Identify which cell holds the provided text, then report its (X, Y) central coordinate. 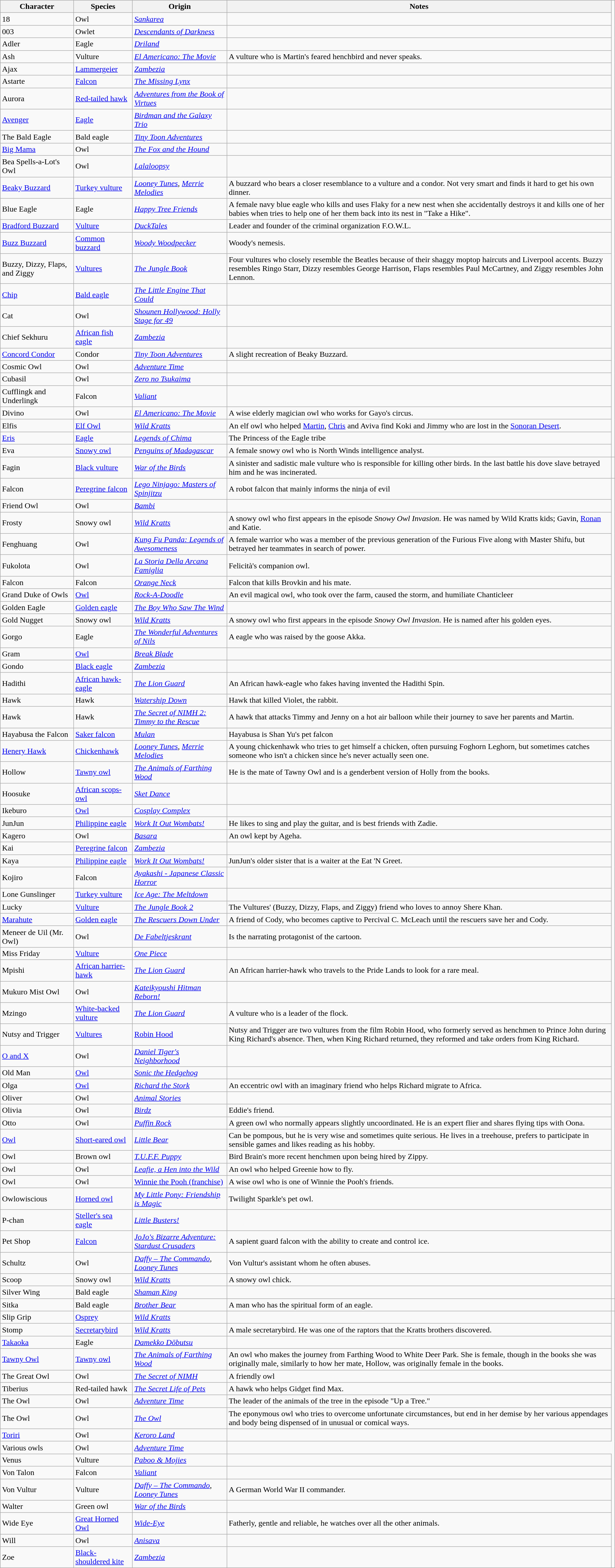
Basara (179, 836)
Sitka (37, 1305)
Eris (37, 438)
A sapient guard falcon with the ability to create and control ice. (419, 1241)
Ash (37, 57)
Rock-A-Doodle (179, 595)
A snowy owl who first appears in the episode Snowy Owl Invasion. He was named by Wild Kratts kids; Gavin, Ronan and Katie. (419, 523)
Marahute (37, 920)
Blue Eagle (37, 209)
Puffin Rock (179, 1123)
Shounen Hollywood: Holly Stage for 49 (179, 316)
DuckTales (179, 226)
Miss Friday (37, 953)
A wise elderly magician owl who works for Gayo's circus. (419, 413)
Grand Duke of Owls (37, 595)
The Vultures' (Buzzy, Dizzy, Flaps, and Ziggy) friend who loves to annoy Shere Khan. (419, 907)
Green owl (103, 1507)
Aurora (37, 99)
Takaoka (37, 1342)
JoJo's Bizarre Adventure: Stardust Crusaders (179, 1241)
The Princess of the Eagle tribe (419, 438)
The leader of the animals of the tree in the episode "Up a Tree." (419, 1401)
An elf owl who helped Martin, Chris and Aviva find Koki and Jimmy who are lost in the Sonoran Desert. (419, 425)
Chief Sekhuru (37, 337)
Buzzy, Dizzy, Flaps, and Ziggy (37, 269)
Falcon that kills Brovkin and his mate. (419, 582)
Tiberius (37, 1389)
Fukolota (37, 566)
Daniel Tiger's Neighborhood (179, 1056)
Leader and founder of the criminal organization F.O.W.L. (419, 226)
Saker falcon (103, 734)
A vulture who is Martin's feared henchbird and never speaks. (419, 57)
Mzingo (37, 1013)
Kung Fu Panda: Legends of Awesomeness (179, 544)
A snowy owl who first appears in the episode Snowy Owl Invasion. He is named after his golden eyes. (419, 620)
Lammergeier (103, 69)
Elf Owl (103, 425)
Hoosuke (37, 794)
Owlowiscious (37, 1198)
Black-shouldered kite (103, 1557)
Short-eared owl (103, 1140)
Ayakashi - Japanese Classic Horror (179, 878)
The Secret Life of Pets (179, 1389)
Character (37, 7)
Driland (179, 44)
Kateikyoushi Hitman Reborn! (179, 991)
A vulture who is a leader of the flock. (419, 1013)
Buzz Buzzard (37, 243)
Wide-Eye (179, 1524)
The Secret of NIMH (179, 1376)
Beaky Buzzard (37, 187)
Winnie the Pooh (franchise) (179, 1182)
Notes (419, 7)
Keroro Land (179, 1435)
Birdz (179, 1110)
Mpishi (37, 970)
Horned owl (103, 1198)
Concord Condor (37, 354)
JunJun (37, 823)
Kaya (37, 861)
African scops-owl (103, 794)
The Jungle Book 2 (179, 907)
A hawk who helps Gidget find Max. (419, 1389)
Cufflingk and Underlingk (37, 396)
Astarte (37, 81)
Mukuro Mist Owl (37, 991)
Sankarea (179, 19)
Mulan (179, 734)
Divino (37, 413)
Owlet (103, 32)
An owl who helped Greenie how to fly. (419, 1169)
Gold Nugget (37, 620)
An evil magical owl, who took over the farm, caused the storm, and humiliate Chanticleer (419, 595)
Watership Down (179, 700)
Hawk that killed Violet, the rabbit. (419, 700)
Bird Brain's more recent henchmen upon being hired by Zippy. (419, 1157)
Descendants of Darkness (179, 32)
Scoop (37, 1280)
003 (37, 32)
Legends of Chima (179, 438)
Fatherly, gentle and reliable, he watches over all the other animals. (419, 1524)
Leafie, a Hen into the Wild (179, 1169)
Avenger (37, 120)
One Piece (179, 953)
Eddie's friend. (419, 1110)
Shaman King (179, 1292)
Hayabusa is Shan Yu's pet falcon (419, 734)
African harrier-hawk (103, 970)
Silver Wing (37, 1292)
A buzzard who bears a closer resemblance to a vulture and a condor. Not very smart and finds it hard to get his own dinner. (419, 187)
An African harrier-hawk who travels to the Pride Lands to look for a rare meal. (419, 970)
Little Bear (179, 1140)
An eccentric owl with an imaginary friend who helps Richard migrate to Africa. (419, 1085)
Lone Gunslinger (37, 895)
Lucky (37, 907)
Happy Tree Friends (179, 209)
The Rescuers Down Under (179, 920)
Lego Ninjago: Masters of Spinjitzu (179, 489)
Condor (103, 354)
Brown owl (103, 1157)
Toriri (37, 1435)
18 (37, 19)
Richard the Stork (179, 1085)
A German World War II commander. (419, 1489)
P-chan (37, 1220)
Woody Woodpecker (179, 243)
Hayabusa the Falcon (37, 734)
JunJun's older sister that is a waiter at the Eat 'N Greet. (419, 861)
Elfis (37, 425)
He is the mate of Tawny Owl and is a genderbent version of Holly from the books. (419, 773)
Slip Grip (37, 1317)
Adler (37, 44)
Fenghuang (37, 544)
Nutsy and Trigger (37, 1035)
A slight recreation of Beaky Buzzard. (419, 354)
Pet Shop (37, 1241)
Species (103, 7)
Olivia (37, 1110)
A green owl who normally appears slightly uncoordinated. He is an expert flier and shares flying tips with Oona. (419, 1123)
The Fox and the Hound (179, 149)
Kojiro (37, 878)
A man who has the spiritual form of an eagle. (419, 1305)
Gram (37, 654)
Lalaloopsy (179, 166)
Adventures from the Book of Virtues (179, 99)
Sonic the Hedgehog (179, 1073)
Wide Eye (37, 1524)
Brother Bear (179, 1305)
Robin Hood (179, 1035)
Damekko Dōbutsu (179, 1342)
Kagero (37, 836)
African hawk-eagle (103, 683)
He likes to sing and play the guitar, and is best friends with Zadie. (419, 823)
Cosmic Owl (37, 367)
Ice Age: The Meltdown (179, 895)
Von Vultur (37, 1489)
The Jungle Book (179, 269)
Orange Neck (179, 582)
Eva (37, 450)
Kai (37, 848)
The Great Owl (37, 1376)
A snowy owl chick. (419, 1280)
Olga (37, 1085)
Animal Stories (179, 1098)
A wise owl who is one of Winnie the Pooh's friends. (419, 1182)
The Wonderful Adventures of Nils (179, 637)
A friendly owl (419, 1376)
A male secretarybird. He was one of the raptors that the Kratts brothers discovered. (419, 1330)
Hadithi (37, 683)
A hawk that attacks Timmy and Jenny on a hot air balloon while their journey to save her parents and Martin. (419, 717)
Ajax (37, 69)
The Boy Who Saw The Wind (179, 607)
Gondo (37, 666)
Sket Dance (179, 794)
Is the narrating protagonist of the cartoon. (419, 936)
Paboo & Mojies (179, 1460)
Secretarybird (103, 1330)
Chickenhawk (103, 751)
Henery Hawk (37, 751)
The Bald Eagle (37, 137)
Bea Spells-a-Lot's Owl (37, 166)
Gorgo (37, 637)
Von Talon (37, 1472)
Various owls (37, 1447)
Stomp (37, 1330)
Otto (37, 1123)
De Fabeltjeskrant (179, 936)
Zero no Tsukaima (179, 379)
Anisava (179, 1540)
A eagle who was raised by the goose Akka. (419, 637)
T.U.F.F. Puppy (179, 1157)
Osprey (103, 1317)
Venus (37, 1460)
Cubasil (37, 379)
Golden Eagle (37, 607)
Will (37, 1540)
Origin (179, 7)
Common buzzard (103, 243)
An African hawk-eagle who fakes having invented the Hadithi Spin. (419, 683)
Great Horned Owl (103, 1524)
Black eagle (103, 666)
Bradford Buzzard (37, 226)
Ikeburo (37, 811)
Break Blade (179, 654)
Meneer de Uil (Mr. Owl) (37, 936)
Frosty (37, 523)
Birdman and the Galaxy Trio (179, 120)
Zoe (37, 1557)
Hollow (37, 773)
An owl kept by Ageha. (419, 836)
Woody's nemesis. (419, 243)
La Storia Della Arcana Famiglia (179, 566)
The Secret of NIMH 2: Timmy to the Rescue (179, 717)
Cosplay Complex (179, 811)
Penguins of Madagascar (179, 450)
The Missing Lynx (179, 81)
The Little Engine That Could (179, 294)
Big Mama (37, 149)
Walter (37, 1507)
My Little Pony: Friendship is Magic (179, 1198)
Schultz (37, 1263)
Chip (37, 294)
A robot falcon that mainly informs the ninja of evil (419, 489)
White-backed vulture (103, 1013)
Oliver (37, 1098)
Tawny Owl (37, 1359)
Old Man (37, 1073)
O and X (37, 1056)
Fagin (37, 467)
Twilight Sparkle's pet owl. (419, 1198)
Steller's sea eagle (103, 1220)
A friend of Cody, who becomes captive to Percival C. McLeach until the rescuers save her and Cody. (419, 920)
African fish eagle (103, 337)
Black vulture (103, 467)
Felicità's companion owl. (419, 566)
Little Busters! (179, 1220)
Cat (37, 316)
Von Vultur's assistant whom he often abuses. (419, 1263)
A female snowy owl who is North Winds intelligence analyst. (419, 450)
Friend Owl (37, 506)
Bambi (179, 506)
